Capture the cell that displays the provided text and extract its (x, y) central coordinate. 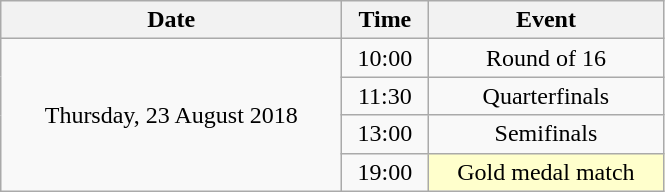
Time (385, 20)
Round of 16 (546, 58)
Gold medal match (546, 172)
19:00 (385, 172)
Quarterfinals (546, 96)
10:00 (385, 58)
Event (546, 20)
Thursday, 23 August 2018 (172, 115)
13:00 (385, 134)
Semifinals (546, 134)
Date (172, 20)
11:30 (385, 96)
